Capture the cell that displays the provided text and extract its [X, Y] central coordinate. 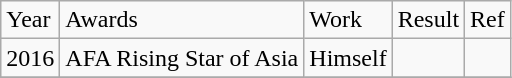
Year [30, 20]
Awards [182, 20]
Himself [348, 58]
Ref [488, 20]
Result [428, 20]
AFA Rising Star of Asia [182, 58]
2016 [30, 58]
Work [348, 20]
